Find where the given text appears and provide that cell's center as (x, y) coordinate. 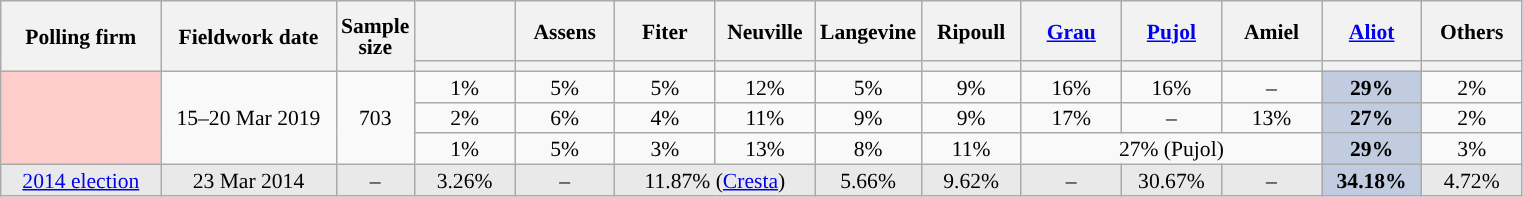
Samplesize (375, 36)
12% (765, 86)
3.26% (464, 180)
4% (665, 118)
11.87% (Cresta) (715, 180)
703 (375, 118)
Pujol (1171, 31)
4.72% (1472, 180)
30.67% (1171, 180)
15–20 Mar 2019 (248, 118)
2014 election (81, 180)
9.62% (971, 180)
8% (868, 150)
Fieldwork date (248, 36)
6% (565, 118)
Polling firm (81, 36)
27% (1372, 118)
Amiel (1271, 31)
27% (Pujol) (1171, 150)
Grau (1071, 31)
Others (1472, 31)
Ripoull (971, 31)
23 Mar 2014 (248, 180)
Assens (565, 31)
Neuville (765, 31)
34.18% (1372, 180)
Fiter (665, 31)
5.66% (868, 180)
Aliot (1372, 31)
17% (1071, 118)
Langevine (868, 31)
